Search for the cell housing the specified text and yield its [X, Y] center coordinate. 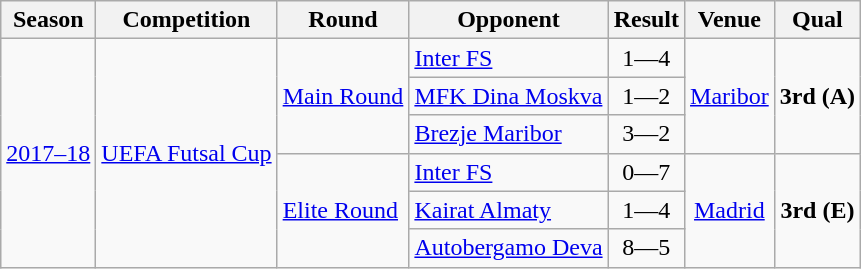
8—5 [646, 248]
Elite Round [343, 210]
3rd (A) [817, 96]
Brezje Maribor [508, 134]
Autobergamo Deva [508, 248]
3—2 [646, 134]
Madrid [730, 210]
Kairat Almaty [508, 210]
3rd (E) [817, 210]
Qual [817, 20]
MFK Dina Moskva [508, 96]
Competition [186, 20]
2017–18 [48, 153]
0—7 [646, 172]
Season [48, 20]
Result [646, 20]
1—2 [646, 96]
Opponent [508, 20]
Main Round [343, 96]
UEFA Futsal Cup [186, 153]
Maribor [730, 96]
Round [343, 20]
Venue [730, 20]
